Locate the cell with the specified text and output its (X, Y) center coordinate. 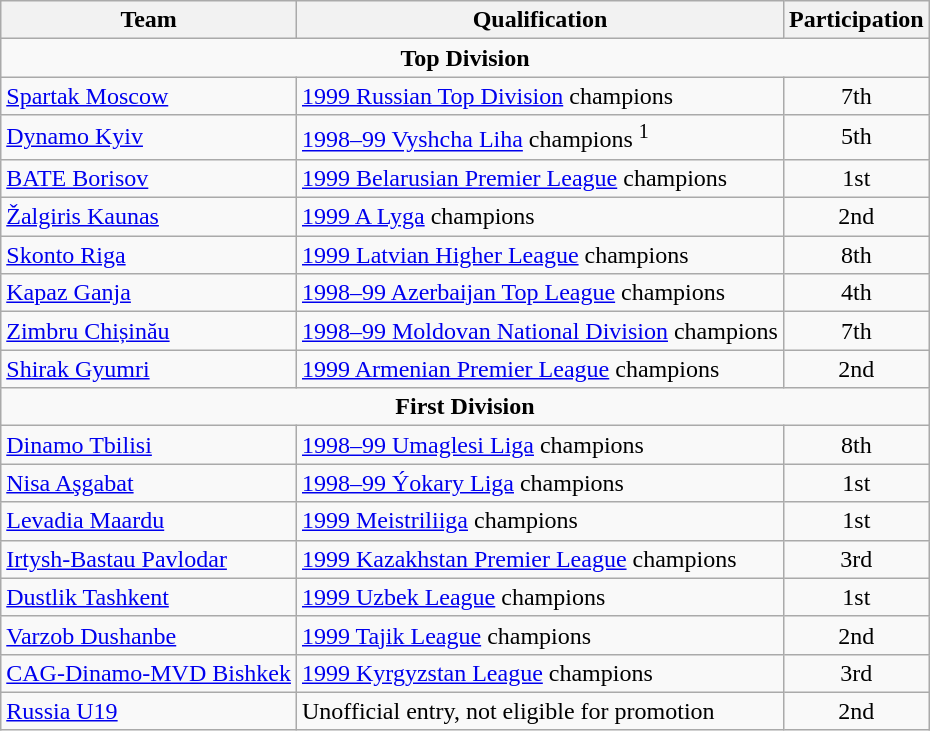
Participation (856, 20)
1999 Uzbek League champions (540, 597)
1999 Russian Top Division champions (540, 96)
1999 Latvian Higher League champions (540, 255)
1998–99 Moldovan National Division champions (540, 331)
5th (856, 138)
Shirak Gyumri (149, 369)
1999 Kyrgyzstan League champions (540, 673)
Kapaz Ganja (149, 293)
Top Division (465, 58)
1999 Armenian Premier League champions (540, 369)
Zimbru Chișinău (149, 331)
1998–99 Ýokary Liga champions (540, 483)
1999 Kazakhstan Premier League champions (540, 559)
1998–99 Umaglesi Liga champions (540, 445)
Qualification (540, 20)
Russia U19 (149, 711)
Irtysh-Bastau Pavlodar (149, 559)
1998–99 Vyshcha Liha champions 1 (540, 138)
Levadia Maardu (149, 521)
1999 Tajik League champions (540, 635)
1999 Belarusian Premier League champions (540, 178)
CAG-Dinamo-MVD Bishkek (149, 673)
1999 A Lyga champions (540, 217)
First Division (465, 407)
Unofficial entry, not eligible for promotion (540, 711)
4th (856, 293)
Spartak Moscow (149, 96)
Team (149, 20)
Skonto Riga (149, 255)
BATE Borisov (149, 178)
Varzob Dushanbe (149, 635)
Dustlik Tashkent (149, 597)
1998–99 Azerbaijan Top League champions (540, 293)
Dynamo Kyiv (149, 138)
Nisa Aşgabat (149, 483)
1999 Meistriliiga champions (540, 521)
Dinamo Tbilisi (149, 445)
Žalgiris Kaunas (149, 217)
